Capture the cell that displays the provided text and extract its [x, y] central coordinate. 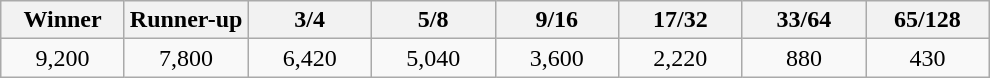
3/4 [310, 20]
3,600 [557, 58]
9/16 [557, 20]
65/128 [928, 20]
6,420 [310, 58]
33/64 [804, 20]
5,040 [433, 58]
17/32 [681, 20]
5/8 [433, 20]
430 [928, 58]
880 [804, 58]
7,800 [186, 58]
2,220 [681, 58]
Winner [63, 20]
9,200 [63, 58]
Runner-up [186, 20]
